Pinpoint the cell where the given text exists, returning its [X, Y] midpoint coordinate. 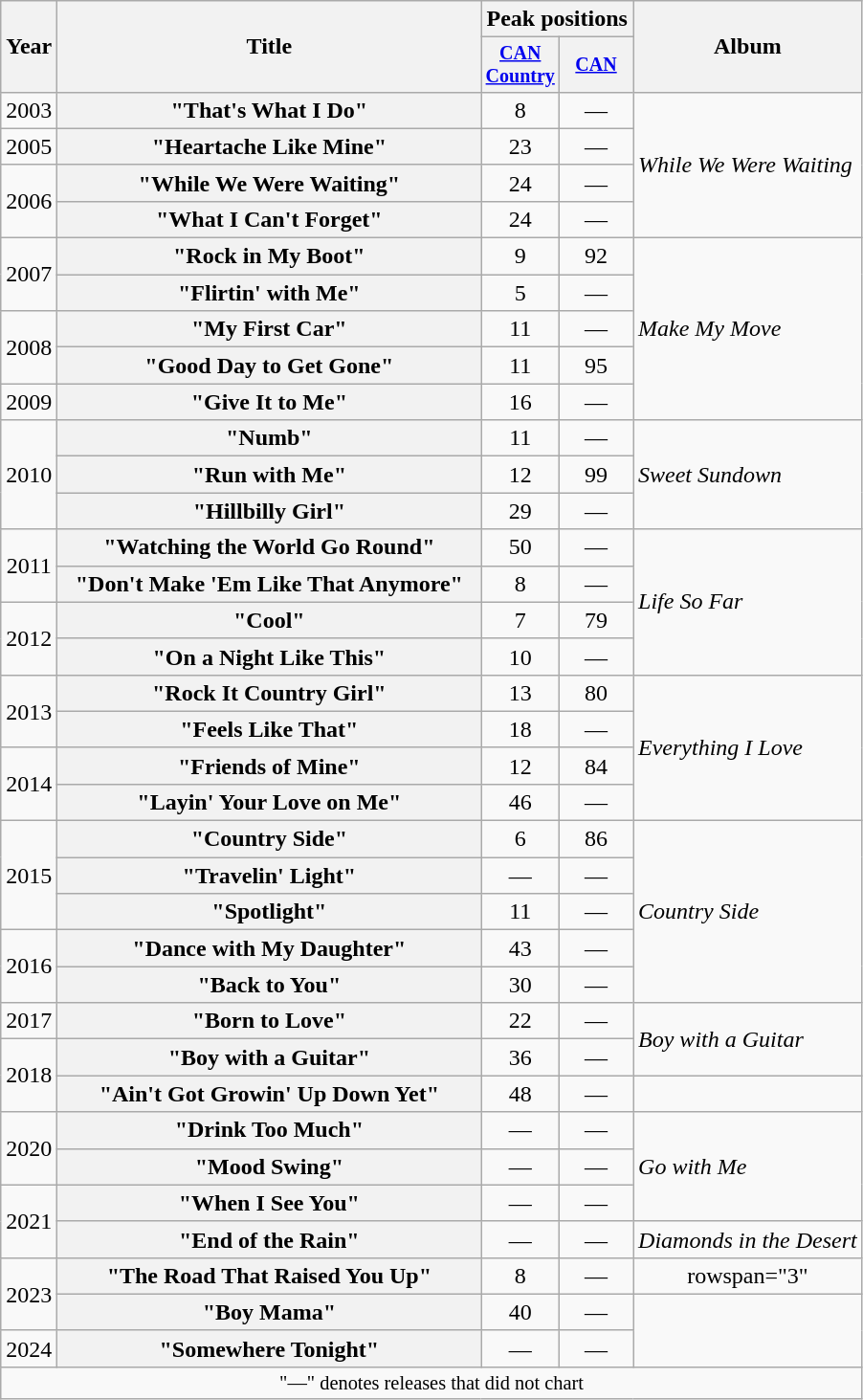
2023 [29, 1294]
22 [520, 1021]
While We Were Waiting [748, 165]
2010 [29, 475]
"Friends of Mine" [270, 766]
Make My Move [748, 329]
48 [520, 1094]
Boy with a Guitar [748, 1039]
2020 [29, 1148]
"While We Were Waiting" [270, 183]
23 [520, 146]
7 [520, 620]
40 [520, 1312]
"Ain't Got Growin' Up Down Yet" [270, 1094]
99 [597, 475]
2006 [29, 201]
Album [748, 47]
CAN Country [520, 65]
43 [520, 948]
2013 [29, 711]
"Drink Too Much" [270, 1130]
30 [520, 985]
95 [597, 366]
"Boy with a Guitar" [270, 1057]
2024 [29, 1348]
2011 [29, 566]
"End of the Rain" [270, 1239]
Country Side [748, 912]
"My First Car" [270, 329]
"Hillbilly Girl" [270, 511]
2017 [29, 1021]
"Numb" [270, 438]
Year [29, 47]
"Flirtin' with Me" [270, 293]
2005 [29, 146]
"On a Night Like This" [270, 656]
86 [597, 839]
9 [520, 256]
Life So Far [748, 602]
79 [597, 620]
"Run with Me" [270, 475]
16 [520, 402]
CAN [597, 65]
29 [520, 511]
"Travelin' Light" [270, 876]
6 [520, 839]
"Rock in My Boot" [270, 256]
"When I See You" [270, 1203]
50 [520, 547]
"Country Side" [270, 839]
"Rock It Country Girl" [270, 693]
"What I Can't Forget" [270, 219]
84 [597, 766]
"Give It to Me" [270, 402]
"Spotlight" [270, 912]
5 [520, 293]
"That's What I Do" [270, 110]
Sweet Sundown [748, 475]
"Good Day to Get Gone" [270, 366]
"Dance with My Daughter" [270, 948]
92 [597, 256]
13 [520, 693]
2016 [29, 967]
"The Road That Raised You Up" [270, 1276]
"Cool" [270, 620]
2009 [29, 402]
"Feels Like That" [270, 729]
"Boy Mama" [270, 1312]
Peak positions [557, 19]
2007 [29, 275]
"Heartache Like Mine" [270, 146]
2018 [29, 1076]
"Don't Make 'Em Like That Anymore" [270, 584]
rowspan="3" [748, 1276]
"Mood Swing" [270, 1167]
80 [597, 693]
10 [520, 656]
2021 [29, 1221]
Everything I Love [748, 747]
"Layin' Your Love on Me" [270, 802]
18 [520, 729]
"Watching the World Go Round" [270, 547]
2014 [29, 784]
2015 [29, 876]
36 [520, 1057]
2008 [29, 347]
46 [520, 802]
"—" denotes releases that did not chart [431, 1383]
"Somewhere Tonight" [270, 1348]
2012 [29, 638]
"Back to You" [270, 985]
Title [270, 47]
"Born to Love" [270, 1021]
2003 [29, 110]
Go with Me [748, 1167]
Diamonds in the Desert [748, 1239]
